Find where the given text appears and provide that cell's center as [X, Y] coordinate. 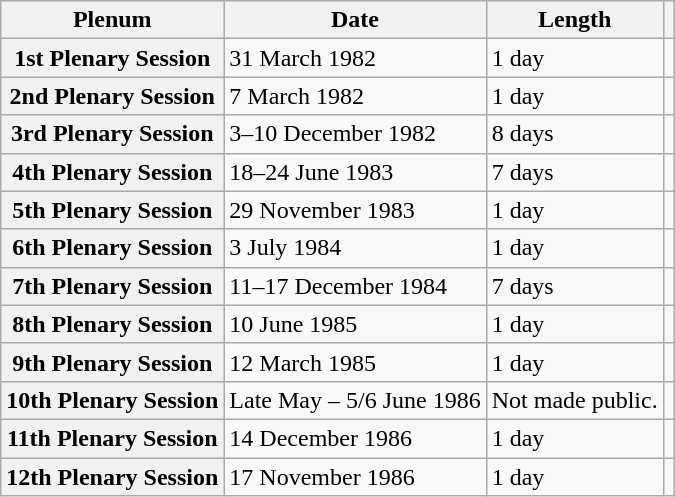
2nd Plenary Session [112, 96]
Late May – 5/6 June 1986 [355, 400]
Length [574, 20]
1st Plenary Session [112, 58]
10 June 1985 [355, 324]
12th Plenary Session [112, 477]
6th Plenary Session [112, 248]
9th Plenary Session [112, 362]
11th Plenary Session [112, 438]
14 December 1986 [355, 438]
4th Plenary Session [112, 172]
Date [355, 20]
31 March 1982 [355, 58]
Plenum [112, 20]
7 March 1982 [355, 96]
10th Plenary Session [112, 400]
Not made public. [574, 400]
5th Plenary Session [112, 210]
3–10 December 1982 [355, 134]
18–24 June 1983 [355, 172]
8 days [574, 134]
12 March 1985 [355, 362]
3 July 1984 [355, 248]
7th Plenary Session [112, 286]
8th Plenary Session [112, 324]
17 November 1986 [355, 477]
29 November 1983 [355, 210]
11–17 December 1984 [355, 286]
3rd Plenary Session [112, 134]
